From the cell containing the given text, extract its center point as [X, Y] coordinate. 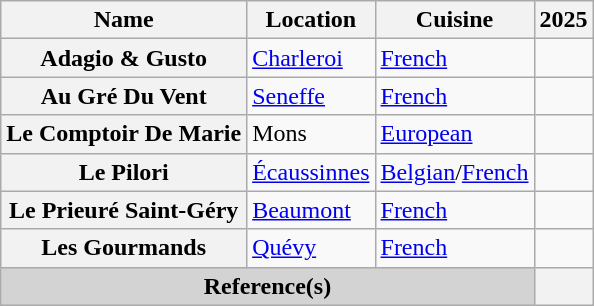
Charleroi [311, 58]
2025 [564, 20]
European [454, 134]
Name [124, 20]
Cuisine [454, 20]
Beaumont [311, 210]
Les Gourmands [124, 248]
Adagio & Gusto [124, 58]
Le Comptoir De Marie [124, 134]
Belgian/French [454, 172]
Au Gré Du Vent [124, 96]
Mons [311, 134]
Le Prieuré Saint-Géry [124, 210]
Reference(s) [268, 286]
Quévy [311, 248]
Seneffe [311, 96]
Le Pilori [124, 172]
Écaussinnes [311, 172]
Location [311, 20]
